Return (X, Y) of the center of cell containing provided text 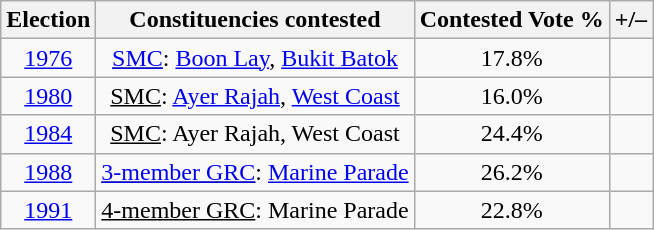
+/– (630, 20)
16.0% (512, 96)
3-member GRC: Marine Parade (255, 172)
1984 (48, 134)
22.8% (512, 210)
26.2% (512, 172)
4-member GRC: Marine Parade (255, 210)
17.8% (512, 58)
Election (48, 20)
24.4% (512, 134)
1976 (48, 58)
1991 (48, 210)
SMC: Boon Lay, Bukit Batok (255, 58)
Contested Vote % (512, 20)
1988 (48, 172)
1980 (48, 96)
Constituencies contested (255, 20)
